Pinpoint the cell where the given text exists, returning its (X, Y) midpoint coordinate. 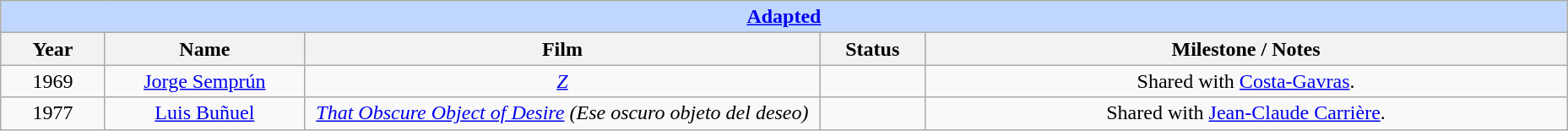
Milestone / Notes (1246, 49)
Status (872, 49)
Year (53, 49)
Z (562, 81)
1969 (53, 81)
Shared with Costa-Gavras. (1246, 81)
Adapted (784, 17)
That Obscure Object of Desire (Ese oscuro objeto del deseo) (562, 113)
Film (562, 49)
Jorge Semprún (204, 81)
1977 (53, 113)
Shared with Jean-Claude Carrière. (1246, 113)
Name (204, 49)
Luis Buñuel (204, 113)
